For the text-containing cell, return its midpoint in [x, y] coordinate format. 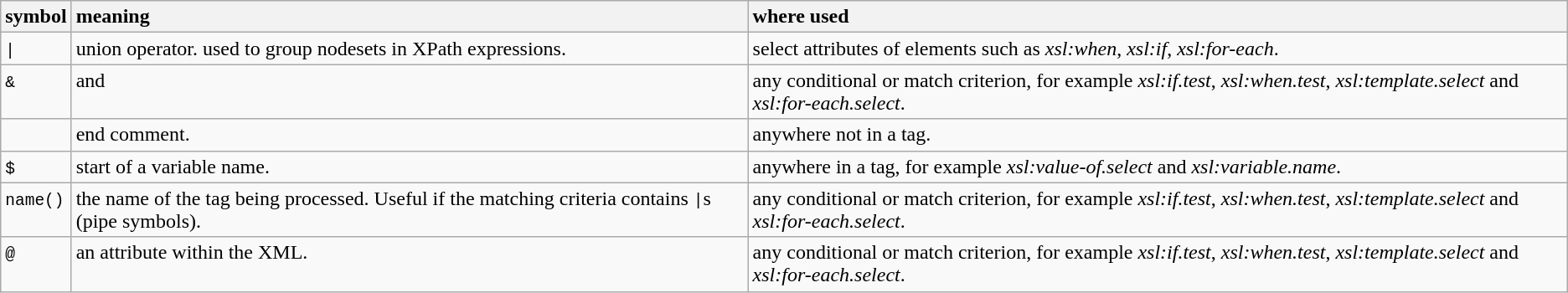
the name of the tag being processed. Useful if the matching criteria contains |s (pipe symbols). [410, 209]
@ [36, 265]
name() [36, 209]
anywhere in a tag, for example xsl:value-of.select and xsl:variable.name. [1158, 167]
and [410, 92]
anywhere not in a tag. [1158, 135]
where used [1158, 17]
meaning [410, 17]
an attribute within the XML. [410, 265]
end comment. [410, 135]
start of a variable name. [410, 167]
| [36, 49]
symbol [36, 17]
union operator. used to group nodesets in XPath expressions. [410, 49]
$ [36, 167]
select attributes of elements such as xsl:when, xsl:if, xsl:for-each. [1158, 49]
& [36, 92]
